Scan for the cell matching the given text and deliver its (X, Y) coordinate at center. 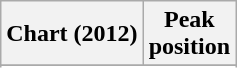
Peakposition (189, 34)
Chart (2012) (72, 34)
